Determine the (x, y) coordinate at the center of the cell enclosing the given text.  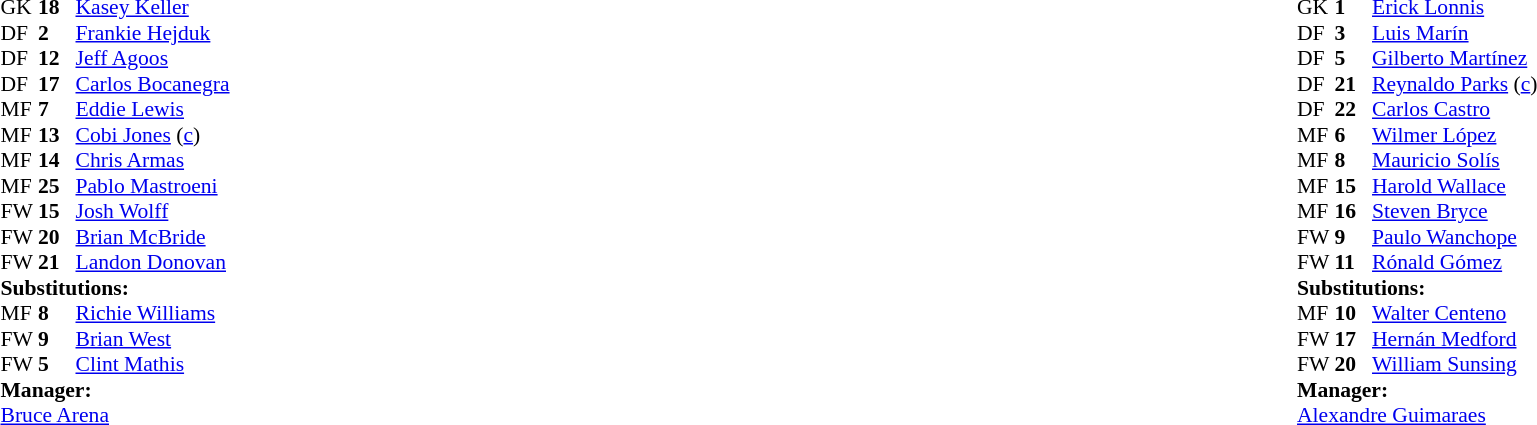
2 (57, 33)
16 (1354, 211)
22 (1354, 109)
7 (57, 109)
12 (57, 59)
William Sunsing (1454, 365)
Pablo Mastroeni (153, 186)
Frankie Hejduk (153, 33)
Wilmer López (1454, 135)
Luis Marín (1454, 33)
Landon Donovan (153, 263)
13 (57, 135)
Mauricio Solís (1454, 161)
Gilberto Martínez (1454, 59)
Richie Williams (153, 313)
Hernán Medford (1454, 339)
Rónald Gómez (1454, 263)
Clint Mathis (153, 365)
Carlos Castro (1454, 109)
Eddie Lewis (153, 109)
3 (1354, 33)
Walter Centeno (1454, 313)
25 (57, 186)
10 (1354, 313)
Carlos Bocanegra (153, 84)
Brian McBride (153, 237)
Brian West (153, 339)
6 (1354, 135)
Jeff Agoos (153, 59)
11 (1354, 263)
Chris Armas (153, 161)
Paulo Wanchope (1454, 237)
Harold Wallace (1454, 186)
Reynaldo Parks (c) (1454, 84)
14 (57, 161)
Josh Wolff (153, 211)
Steven Bryce (1454, 211)
Cobi Jones (c) (153, 135)
